Capture the cell that displays the provided text and extract its (x, y) central coordinate. 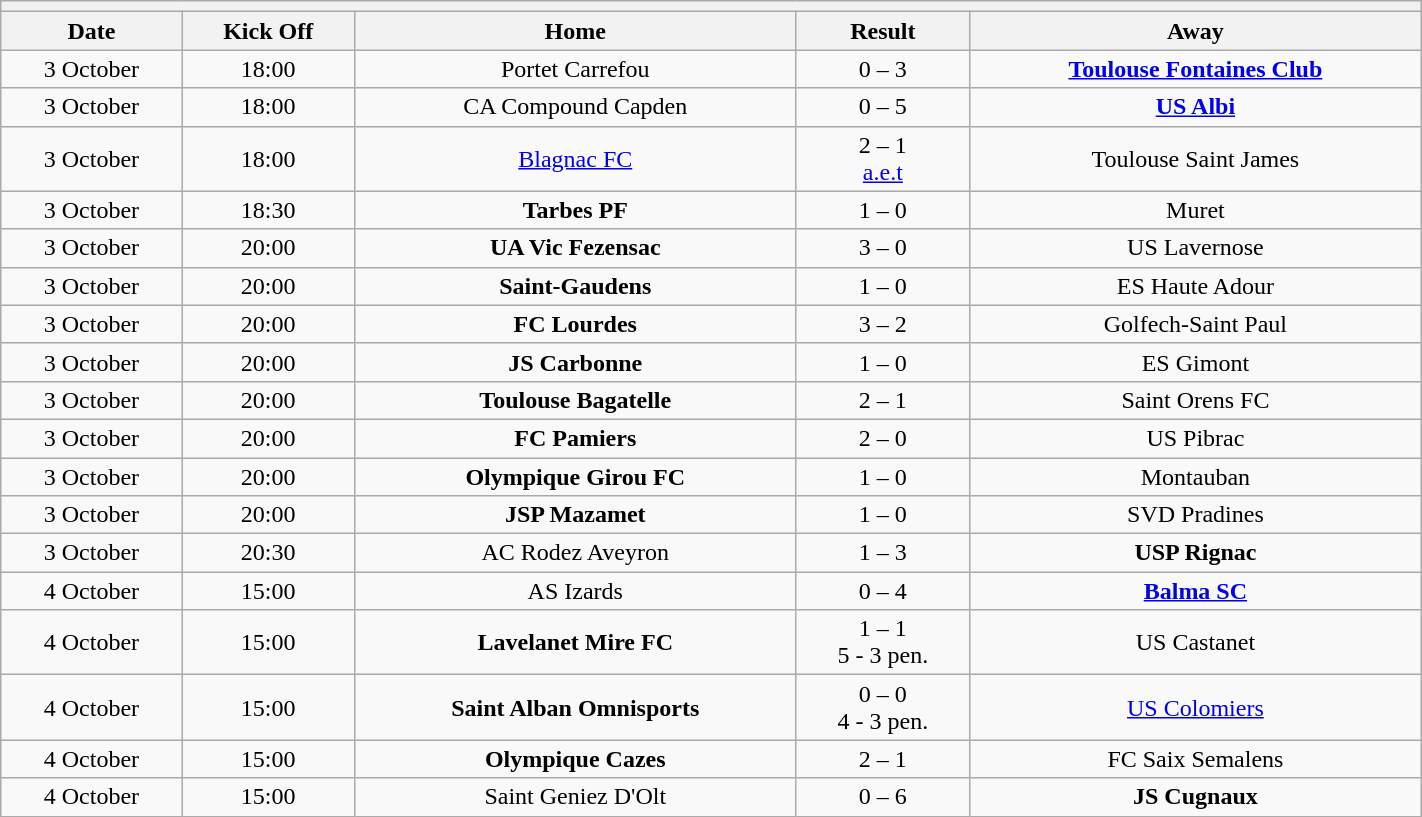
JS Cugnaux (1196, 797)
USP Rignac (1196, 553)
Away (1196, 31)
18:30 (268, 210)
AS Izards (575, 591)
Olympique Girou FC (575, 477)
Result (882, 31)
Muret (1196, 210)
US Pibrac (1196, 438)
US Albi (1196, 107)
Saint Orens FC (1196, 400)
FC Saix Semalens (1196, 759)
Toulouse Bagatelle (575, 400)
FC Lourdes (575, 324)
FC Pamiers (575, 438)
Montauban (1196, 477)
1 – 3 (882, 553)
Tarbes PF (575, 210)
US Colomiers (1196, 708)
JSP Mazamet (575, 515)
2 – 0 (882, 438)
ES Haute Adour (1196, 286)
Toulouse Saint James (1196, 158)
0 – 3 (882, 69)
Portet Carrefou (575, 69)
Saint-Gaudens (575, 286)
US Castanet (1196, 642)
UA Vic Fezensac (575, 248)
US Lavernose (1196, 248)
AC Rodez Aveyron (575, 553)
3 – 0 (882, 248)
JS Carbonne (575, 362)
Date (92, 31)
0 – 4 (882, 591)
Lavelanet Mire FC (575, 642)
2 – 1 a.e.t (882, 158)
Blagnac FC (575, 158)
0 – 6 (882, 797)
Olympique Cazes (575, 759)
Kick Off (268, 31)
Balma SC (1196, 591)
3 – 2 (882, 324)
SVD Pradines (1196, 515)
0 – 5 (882, 107)
ES Gimont (1196, 362)
Saint Geniez D'Olt (575, 797)
20:30 (268, 553)
0 – 0 4 - 3 pen. (882, 708)
1 – 1 5 - 3 pen. (882, 642)
Home (575, 31)
Golfech-Saint Paul (1196, 324)
Saint Alban Omnisports (575, 708)
Toulouse Fontaines Club (1196, 69)
CA Compound Capden (575, 107)
